Return the (x, y) coordinate for the center point of the cell that contains the specified text.  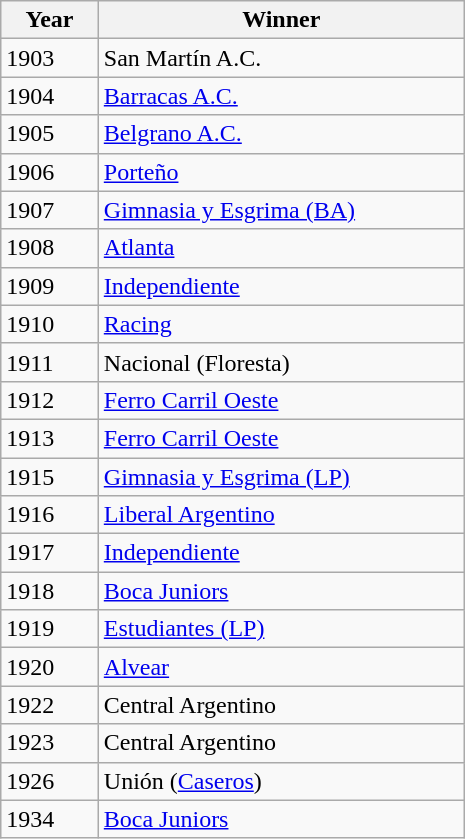
1907 (50, 210)
1926 (50, 781)
Barracas A.C. (281, 96)
1919 (50, 629)
Liberal Argentino (281, 515)
Year (50, 20)
Atlanta (281, 248)
1908 (50, 248)
1923 (50, 743)
Belgrano A.C. (281, 134)
1934 (50, 819)
1912 (50, 400)
Winner (281, 20)
1904 (50, 96)
Alvear (281, 667)
1917 (50, 553)
Porteño (281, 172)
Gimnasia y Esgrima (LP) (281, 477)
1922 (50, 705)
1918 (50, 591)
Nacional (Floresta) (281, 362)
1911 (50, 362)
1910 (50, 324)
Unión (Caseros) (281, 781)
Gimnasia y Esgrima (BA) (281, 210)
1920 (50, 667)
San Martín A.C. (281, 58)
1905 (50, 134)
1906 (50, 172)
1915 (50, 477)
1916 (50, 515)
1903 (50, 58)
Racing (281, 324)
Estudiantes (LP) (281, 629)
1913 (50, 438)
1909 (50, 286)
